Output the (x, y) coordinate of the center of the cell containing the given text.  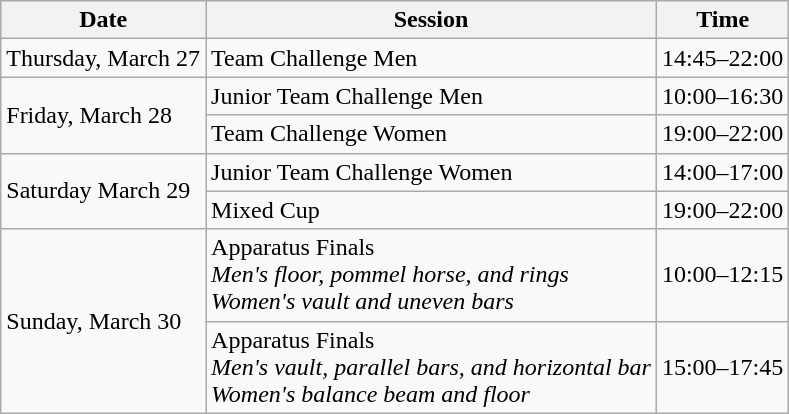
10:00–12:15 (722, 275)
Apparatus FinalsMen's vault, parallel bars, and horizontal barWomen's balance beam and floor (432, 367)
Saturday March 29 (104, 191)
Friday, March 28 (104, 115)
Session (432, 20)
Date (104, 20)
10:00–16:30 (722, 96)
Thursday, March 27 (104, 58)
Junior Team Challenge Men (432, 96)
Apparatus FinalsMen's floor, pommel horse, and ringsWomen's vault and uneven bars (432, 275)
Mixed Cup (432, 210)
Time (722, 20)
Junior Team Challenge Women (432, 172)
15:00–17:45 (722, 367)
Team Challenge Women (432, 134)
Team Challenge Men (432, 58)
14:45–22:00 (722, 58)
14:00–17:00 (722, 172)
Sunday, March 30 (104, 321)
